For the text-containing cell, return its midpoint in (x, y) coordinate format. 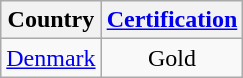
Country (51, 20)
Certification (172, 20)
Denmark (51, 58)
Gold (172, 58)
